For the text-containing cell, return its midpoint in (x, y) coordinate format. 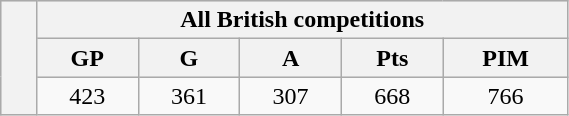
GP (87, 58)
668 (392, 96)
423 (87, 96)
766 (506, 96)
361 (189, 96)
307 (291, 96)
A (291, 58)
PIM (506, 58)
All British competitions (302, 20)
G (189, 58)
Pts (392, 58)
